Search for the cell housing the specified text and yield its (x, y) center coordinate. 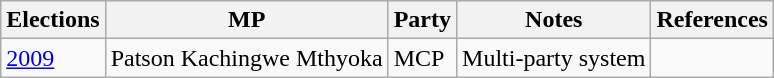
Multi-party system (554, 58)
Elections (53, 20)
Notes (554, 20)
References (712, 20)
Patson Kachingwe Mthyoka (246, 58)
2009 (53, 58)
MP (246, 20)
MCP (422, 58)
Party (422, 20)
